Determine the [x, y] coordinate at the center of the cell enclosing the given text.  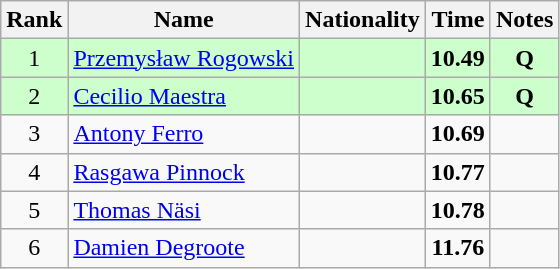
5 [34, 210]
Antony Ferro [184, 134]
Damien Degroote [184, 248]
10.77 [458, 172]
4 [34, 172]
10.49 [458, 58]
1 [34, 58]
Time [458, 20]
Thomas Näsi [184, 210]
Name [184, 20]
10.65 [458, 96]
6 [34, 248]
Rasgawa Pinnock [184, 172]
3 [34, 134]
Rank [34, 20]
10.69 [458, 134]
11.76 [458, 248]
Przemysław Rogowski [184, 58]
Notes [524, 20]
Nationality [363, 20]
Cecilio Maestra [184, 96]
10.78 [458, 210]
2 [34, 96]
